From the cell containing the given text, extract its center point as [X, Y] coordinate. 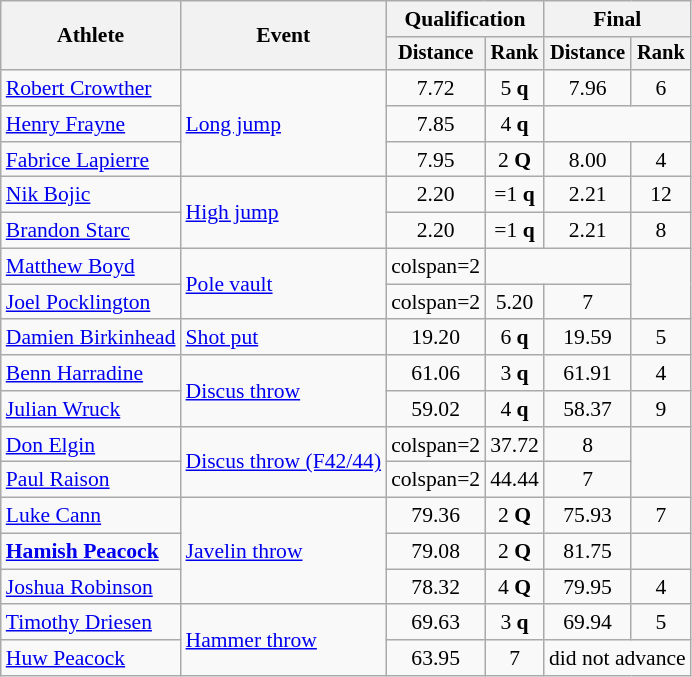
Qualification [465, 19]
Henry Frayne [91, 124]
7.95 [436, 160]
5.20 [514, 302]
59.02 [436, 409]
Javelin throw [284, 552]
63.95 [436, 658]
69.63 [436, 623]
Huw Peacock [91, 658]
Athlete [91, 36]
Event [284, 36]
Joshua Robinson [91, 587]
12 [660, 195]
19.59 [588, 338]
37.72 [514, 445]
81.75 [588, 552]
6 q [514, 338]
78.32 [436, 587]
8.00 [588, 160]
High jump [284, 212]
7.96 [588, 88]
Timothy Driesen [91, 623]
Pole vault [284, 284]
75.93 [588, 516]
Robert Crowther [91, 88]
58.37 [588, 409]
79.36 [436, 516]
4 Q [514, 587]
Julian Wruck [91, 409]
Discus throw [284, 390]
9 [660, 409]
Discus throw (F42/44) [284, 462]
Final [618, 19]
79.08 [436, 552]
79.95 [588, 587]
61.06 [436, 373]
Matthew Boyd [91, 267]
Joel Pocklington [91, 302]
Benn Harradine [91, 373]
Don Elgin [91, 445]
5 q [514, 88]
19.20 [436, 338]
7.85 [436, 124]
6 [660, 88]
69.94 [588, 623]
61.91 [588, 373]
Fabrice Lapierre [91, 160]
Shot put [284, 338]
Paul Raison [91, 480]
Long jump [284, 124]
did not advance [618, 658]
Nik Bojic [91, 195]
Hamish Peacock [91, 552]
Luke Cann [91, 516]
Hammer throw [284, 640]
Damien Birkinhead [91, 338]
Brandon Starc [91, 231]
44.44 [514, 480]
7.72 [436, 88]
